Return (X, Y) of the center of cell containing provided text 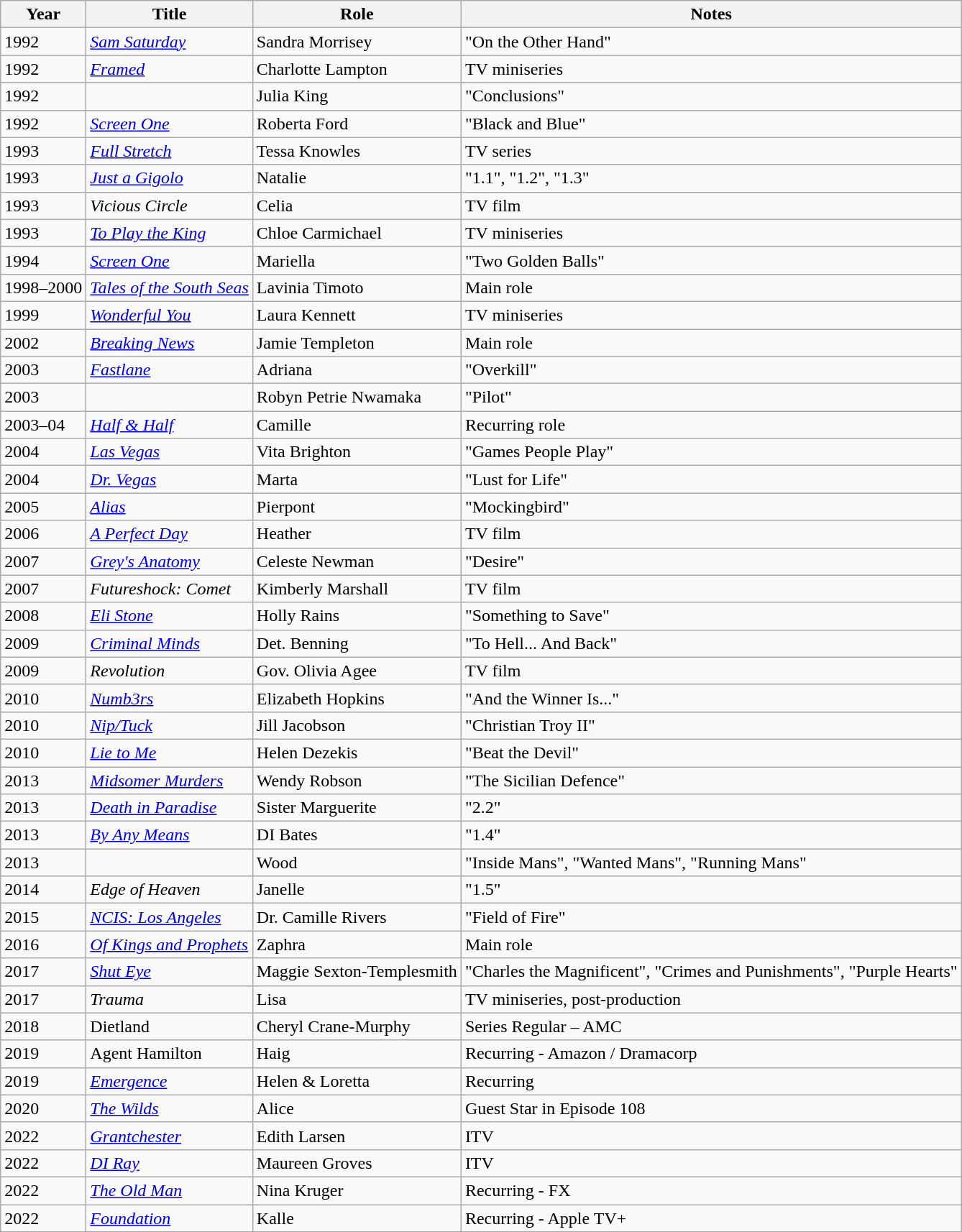
Edge of Heaven (170, 890)
Fastlane (170, 370)
2008 (43, 616)
Las Vegas (170, 452)
Adriana (357, 370)
Agent Hamilton (170, 1054)
Wonderful You (170, 315)
2015 (43, 917)
Recurring - Amazon / Dramacorp (711, 1054)
Celeste Newman (357, 561)
Laura Kennett (357, 315)
Series Regular – AMC (711, 1026)
"To Hell... And Back" (711, 643)
Tales of the South Seas (170, 288)
Vita Brighton (357, 452)
Full Stretch (170, 151)
Breaking News (170, 343)
Lisa (357, 999)
By Any Means (170, 835)
Edith Larsen (357, 1136)
Nina Kruger (357, 1190)
2020 (43, 1108)
Framed (170, 69)
"Desire" (711, 561)
Wood (357, 863)
"Beat the Devil" (711, 753)
Eli Stone (170, 616)
Half & Half (170, 425)
Numb3rs (170, 698)
Marta (357, 479)
Sam Saturday (170, 42)
DI Ray (170, 1163)
Recurring (711, 1081)
"Lust for Life" (711, 479)
"Field of Fire" (711, 917)
Julia King (357, 96)
Jamie Templeton (357, 343)
Alice (357, 1108)
2018 (43, 1026)
1999 (43, 315)
"1.1", "1.2", "1.3" (711, 178)
Celia (357, 206)
Lavinia Timoto (357, 288)
"Two Golden Balls" (711, 260)
Helen & Loretta (357, 1081)
Foundation (170, 1218)
TV miniseries, post-production (711, 999)
2006 (43, 534)
Guest Star in Episode 108 (711, 1108)
Zaphra (357, 944)
2016 (43, 944)
"Conclusions" (711, 96)
Of Kings and Prophets (170, 944)
Nip/Tuck (170, 725)
Just a Gigolo (170, 178)
Recurring - FX (711, 1190)
Dietland (170, 1026)
"Pilot" (711, 397)
"Mockingbird" (711, 507)
A Perfect Day (170, 534)
Janelle (357, 890)
1998–2000 (43, 288)
"Inside Mans", "Wanted Mans", "Running Mans" (711, 863)
"Christian Troy II" (711, 725)
Helen Dezekis (357, 753)
"Games People Play" (711, 452)
Jill Jacobson (357, 725)
Dr. Vegas (170, 479)
Maureen Groves (357, 1163)
Grantchester (170, 1136)
Emergence (170, 1081)
2005 (43, 507)
Det. Benning (357, 643)
The Old Man (170, 1190)
Grey's Anatomy (170, 561)
"1.5" (711, 890)
"Something to Save" (711, 616)
"1.4" (711, 835)
"2.2" (711, 808)
Gov. Olivia Agee (357, 671)
Vicious Circle (170, 206)
Camille (357, 425)
1994 (43, 260)
Alias (170, 507)
Kimberly Marshall (357, 589)
Haig (357, 1054)
"The Sicilian Defence" (711, 780)
Dr. Camille Rivers (357, 917)
Chloe Carmichael (357, 233)
Sandra Morrisey (357, 42)
"Black and Blue" (711, 124)
Kalle (357, 1218)
Tessa Knowles (357, 151)
Role (357, 14)
Lie to Me (170, 753)
Charlotte Lampton (357, 69)
2014 (43, 890)
DI Bates (357, 835)
Sister Marguerite (357, 808)
Heather (357, 534)
Maggie Sexton-Templesmith (357, 972)
TV series (711, 151)
Pierpont (357, 507)
Roberta Ford (357, 124)
Recurring role (711, 425)
"Charles the Magnificent", "Crimes and Punishments", "Purple Hearts" (711, 972)
"And the Winner Is..." (711, 698)
"Overkill" (711, 370)
Mariella (357, 260)
2002 (43, 343)
Futureshock: Comet (170, 589)
Year (43, 14)
Wendy Robson (357, 780)
Natalie (357, 178)
Midsomer Murders (170, 780)
2003–04 (43, 425)
Criminal Minds (170, 643)
Cheryl Crane-Murphy (357, 1026)
"On the Other Hand" (711, 42)
Trauma (170, 999)
Recurring - Apple TV+ (711, 1218)
To Play the King (170, 233)
The Wilds (170, 1108)
NCIS: Los Angeles (170, 917)
Notes (711, 14)
Death in Paradise (170, 808)
Holly Rains (357, 616)
Shut Eye (170, 972)
Elizabeth Hopkins (357, 698)
Title (170, 14)
Revolution (170, 671)
Robyn Petrie Nwamaka (357, 397)
